Return (X, Y) of the center of cell containing provided text 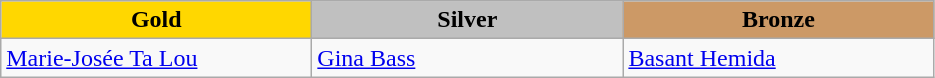
Silver (468, 20)
Basant Hemida (778, 58)
Gina Bass (468, 58)
Gold (156, 20)
Bronze (778, 20)
Marie-Josée Ta Lou (156, 58)
